Detect which cell encompasses the target text, then output its [X, Y] center coordinate. 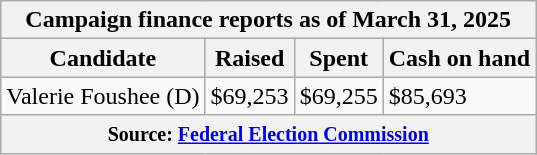
Raised [250, 58]
Spent [338, 58]
Candidate [103, 58]
Valerie Foushee (D) [103, 96]
$69,253 [250, 96]
$85,693 [459, 96]
Source: Federal Election Commission [268, 134]
$69,255 [338, 96]
Campaign finance reports as of March 31, 2025 [268, 20]
Cash on hand [459, 58]
